From the cell containing the given text, extract its center point as (X, Y) coordinate. 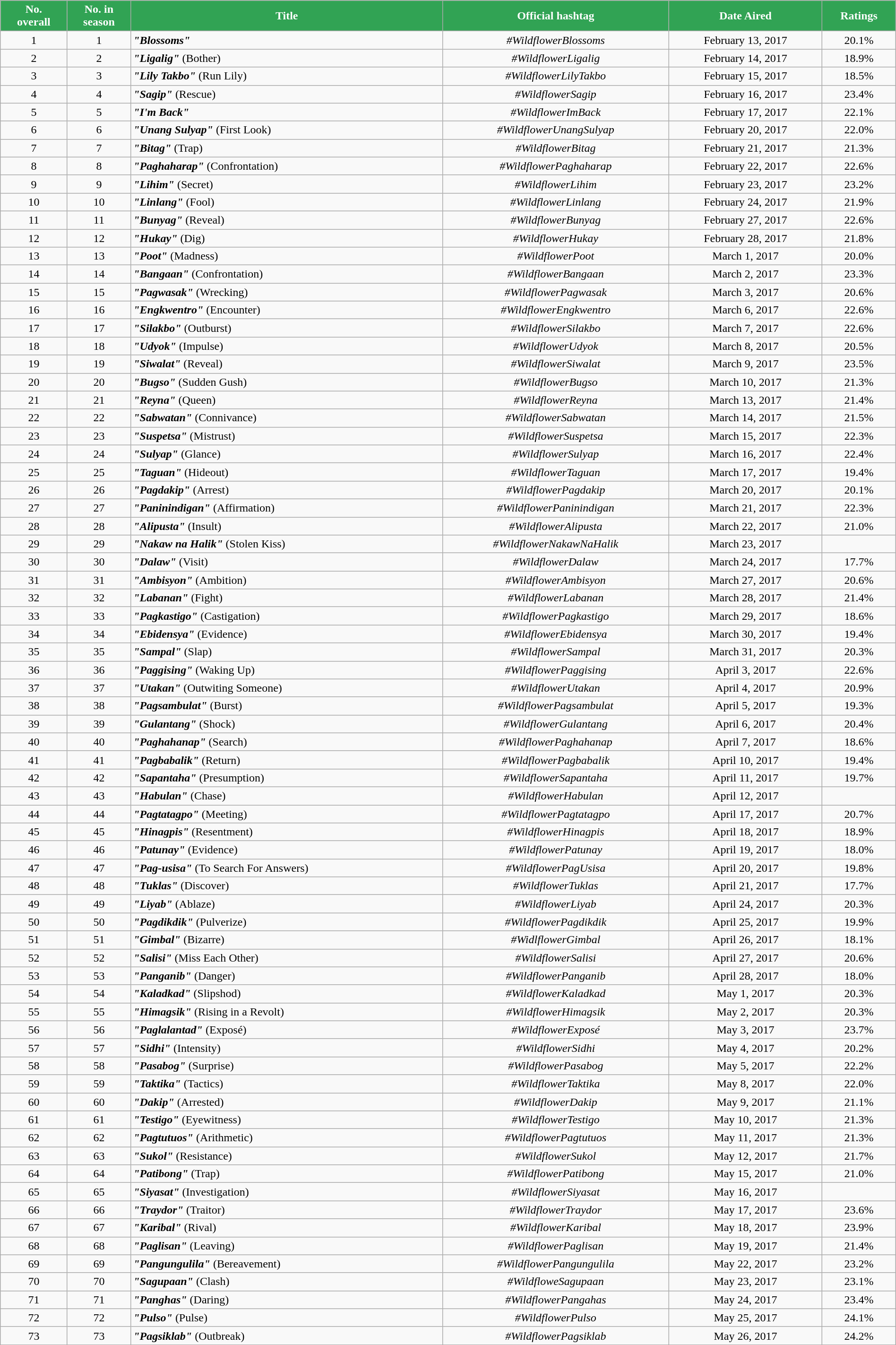
"Sulyap" (Glance) (287, 454)
May 12, 2017 (746, 1156)
"Suspetsa" (Mistrust) (287, 436)
#WildflowerEbidensya (556, 634)
February 27, 2017 (746, 220)
"Ambisyon" (Ambition) (287, 580)
Official hashtag (556, 16)
May 1, 2017 (746, 994)
#WildflowerDalaw (556, 562)
#WildflowerExposé (556, 1030)
#WildflowerKaladkad (556, 994)
"Engkwentro" (Encounter) (287, 310)
#WildflowerTaktika (556, 1084)
Title (287, 16)
April 12, 2017 (746, 796)
"Sidhi" (Intensity) (287, 1048)
#WildflowerEngkwentro (556, 310)
April 18, 2017 (746, 832)
May 23, 2017 (746, 1282)
#WildflowerAmbisyon (556, 580)
March 30, 2017 (746, 634)
March 10, 2017 (746, 382)
"Sagip" (Rescue) (287, 94)
24.1% (859, 1318)
March 20, 2017 (746, 490)
#WildflowerPagtutuos (556, 1138)
"Sukol" (Resistance) (287, 1156)
"Ebidensya" (Evidence) (287, 634)
"Bunyag" (Reveal) (287, 220)
19.9% (859, 922)
"Traydor" (Traitor) (287, 1210)
"Panganib" (Danger) (287, 976)
#WildflowerPulso (556, 1318)
#WildflowerSidhi (556, 1048)
#WildflowerHinagpis (556, 832)
"Utakan" (Outwiting Someone) (287, 688)
#WildflowerPaglisan (556, 1246)
#WildflowerSabwatan (556, 418)
March 21, 2017 (746, 508)
#WildfloweSagupaan (556, 1282)
February 24, 2017 (746, 202)
"Ligalig" (Bother) (287, 58)
"Udyok" (Impulse) (287, 346)
March 16, 2017 (746, 454)
March 17, 2017 (746, 472)
"Sapantaha" (Presumption) (287, 778)
"Testigo" (Eyewitness) (287, 1120)
#WildflowerPaggising (556, 670)
19.8% (859, 868)
#WildflowerHukay (556, 238)
"Blossoms" (287, 40)
"Pagkastigo" (Castigation) (287, 616)
#WildflowerSampal (556, 652)
#WildflowerSapantaha (556, 778)
"Paglisan" (Leaving) (287, 1246)
March 31, 2017 (746, 652)
#WildflowerLiyab (556, 904)
February 20, 2017 (746, 130)
No.overall (34, 16)
"Pagdakip" (Arrest) (287, 490)
24.2% (859, 1336)
#WildflowerSiyasat (556, 1192)
#WildflowerPaghaharap (556, 166)
No. inseason (99, 16)
"Hukay" (Dig) (287, 238)
#WildflowerUnangSulyap (556, 130)
#WildflowerPagUsisa (556, 868)
"Siyasat" (Investigation) (287, 1192)
#WildflowerHabulan (556, 796)
#WildflowerSagip (556, 94)
20.9% (859, 688)
March 2, 2017 (746, 274)
May 15, 2017 (746, 1174)
22.4% (859, 454)
20.4% (859, 724)
#WildflowerPagsambulat (556, 706)
"Himagsik" (Rising in a Revolt) (287, 1012)
March 15, 2017 (746, 436)
April 27, 2017 (746, 958)
"Tuklas" (Discover) (287, 886)
May 8, 2017 (746, 1084)
February 23, 2017 (746, 184)
May 10, 2017 (746, 1120)
February 15, 2017 (746, 76)
April 20, 2017 (746, 868)
"Lily Takbo" (Run Lily) (287, 76)
"Unang Sulyap" (First Look) (287, 130)
#WildflowerBlossoms (556, 40)
"Pasabog" (Surprise) (287, 1066)
April 7, 2017 (746, 742)
#WildflowerSukol (556, 1156)
#WildflowerPaghahanap (556, 742)
"Paggising" (Waking Up) (287, 670)
"Paghahanap" (Search) (287, 742)
18.1% (859, 940)
"Lihim" (Secret) (287, 184)
February 22, 2017 (746, 166)
April 11, 2017 (746, 778)
#WildflowerPagdakip (556, 490)
#WidlflowerGimbal (556, 940)
May 19, 2017 (746, 1246)
20.7% (859, 814)
"Nakaw na Halik" (Stolen Kiss) (287, 544)
#WildflowerKaribal (556, 1228)
February 13, 2017 (746, 40)
#WildflowerTestigo (556, 1120)
#WildflowerGulantang (556, 724)
May 22, 2017 (746, 1264)
"Bitag" (Trap) (287, 148)
#WildflowerReyna (556, 400)
21.7% (859, 1156)
April 19, 2017 (746, 850)
#WildflowerBunyag (556, 220)
March 23, 2017 (746, 544)
March 8, 2017 (746, 346)
21.8% (859, 238)
"Panghas" (Daring) (287, 1300)
#WildflowerHimagsik (556, 1012)
#WildflowerUdyok (556, 346)
20.2% (859, 1048)
"Hinagpis" (Resentment) (287, 832)
April 5, 2017 (746, 706)
April 26, 2017 (746, 940)
March 3, 2017 (746, 292)
23.1% (859, 1282)
#WildflowerSuspetsa (556, 436)
22.1% (859, 112)
"Linlang" (Fool) (287, 202)
#WildflowerLabanan (556, 598)
"Salisi" (Miss Each Other) (287, 958)
#WildflowerPagtatagpo (556, 814)
"Patibong" (Trap) (287, 1174)
"Labanan" (Fight) (287, 598)
21.5% (859, 418)
#WildflowerPagbabalik (556, 760)
March 13, 2017 (746, 400)
"Gulantang" (Shock) (287, 724)
April 28, 2017 (746, 976)
#WildflowerPangahas (556, 1300)
"Pagwasak" (Wrecking) (287, 292)
#WildflowerPagdikdik (556, 922)
"Pagbabalik" (Return) (287, 760)
23.5% (859, 364)
"Gimbal" (Bizarre) (287, 940)
May 4, 2017 (746, 1048)
"Paglalantad" (Exposé) (287, 1030)
#WildflowerDakip (556, 1102)
#WildflowerAlipusta (556, 526)
#WildflowerTraydor (556, 1210)
20.5% (859, 346)
March 28, 2017 (746, 598)
"Pag-usisa" (To Search For Answers) (287, 868)
Ratings (859, 16)
May 16, 2017 (746, 1192)
#WildflowerBangaan (556, 274)
"Pulso" (Pulse) (287, 1318)
"Sabwatan" (Connivance) (287, 418)
May 17, 2017 (746, 1210)
"Kaladkad" (Slipshod) (287, 994)
#WildflowerImBack (556, 112)
April 21, 2017 (746, 886)
February 16, 2017 (746, 94)
#WildflowerLilyTakbo (556, 76)
May 11, 2017 (746, 1138)
March 1, 2017 (746, 256)
"Pangungulila" (Bereavement) (287, 1264)
"Taguan" (Hideout) (287, 472)
22.2% (859, 1066)
#WildflowerPagsiklab (556, 1336)
March 9, 2017 (746, 364)
February 17, 2017 (746, 112)
#WildflowerPagkastigo (556, 616)
"Pagdikdik" (Pulverize) (287, 922)
April 4, 2017 (746, 688)
"Patunay" (Evidence) (287, 850)
"Pagtatagpo" (Meeting) (287, 814)
April 25, 2017 (746, 922)
#WildflowerNakawNaHalik (556, 544)
#WildflowerUtakan (556, 688)
#WildflowerSiwalat (556, 364)
"Poot" (Madness) (287, 256)
"Silakbo" (Outburst) (287, 328)
18.5% (859, 76)
"Pagsiklab" (Outbreak) (287, 1336)
April 6, 2017 (746, 724)
23.3% (859, 274)
April 24, 2017 (746, 904)
#WildflowerPatunay (556, 850)
#WildflowerPangungulila (556, 1264)
May 5, 2017 (746, 1066)
23.6% (859, 1210)
#WildflowerPaninindigan (556, 508)
March 7, 2017 (746, 328)
April 3, 2017 (746, 670)
"Bugso" (Sudden Gush) (287, 382)
19.7% (859, 778)
23.7% (859, 1030)
May 3, 2017 (746, 1030)
"Sampal" (Slap) (287, 652)
"Habulan" (Chase) (287, 796)
"Liyab" (Ablaze) (287, 904)
March 29, 2017 (746, 616)
#WildflowerPagwasak (556, 292)
May 2, 2017 (746, 1012)
March 24, 2017 (746, 562)
March 22, 2017 (746, 526)
May 26, 2017 (746, 1336)
March 14, 2017 (746, 418)
May 9, 2017 (746, 1102)
#WildflowerLinlang (556, 202)
#WildflowerSalisi (556, 958)
May 25, 2017 (746, 1318)
"Dakip" (Arrested) (287, 1102)
"Pagtutuos" (Arithmetic) (287, 1138)
#WildflowerSilakbo (556, 328)
February 21, 2017 (746, 148)
#WildflowerBugso (556, 382)
23.9% (859, 1228)
May 24, 2017 (746, 1300)
#WildflowerTuklas (556, 886)
21.9% (859, 202)
#WildflowerTaguan (556, 472)
March 6, 2017 (746, 310)
"Paghaharap" (Confrontation) (287, 166)
February 14, 2017 (746, 58)
#WildflowerLigalig (556, 58)
#WildflowerPatibong (556, 1174)
19.3% (859, 706)
"Reyna" (Queen) (287, 400)
April 17, 2017 (746, 814)
"Pagsambulat" (Burst) (287, 706)
#WildflowerLihim (556, 184)
March 27, 2017 (746, 580)
Date Aired (746, 16)
"Bangaan" (Confrontation) (287, 274)
#WildflowerPasabog (556, 1066)
"Alipusta" (Insult) (287, 526)
"Dalaw" (Visit) (287, 562)
#WildflowerPanganib (556, 976)
"I'm Back" (287, 112)
"Karibal" (Rival) (287, 1228)
#WildflowerBitag (556, 148)
"Taktika" (Tactics) (287, 1084)
"Paninindigan" (Affirmation) (287, 508)
20.0% (859, 256)
#WildflowerPoot (556, 256)
April 10, 2017 (746, 760)
"Siwalat" (Reveal) (287, 364)
February 28, 2017 (746, 238)
"Sagupaan" (Clash) (287, 1282)
May 18, 2017 (746, 1228)
#WildflowerSulyap (556, 454)
21.1% (859, 1102)
